Extract the (x, y) coordinate from the center of the cell holding the provided text.  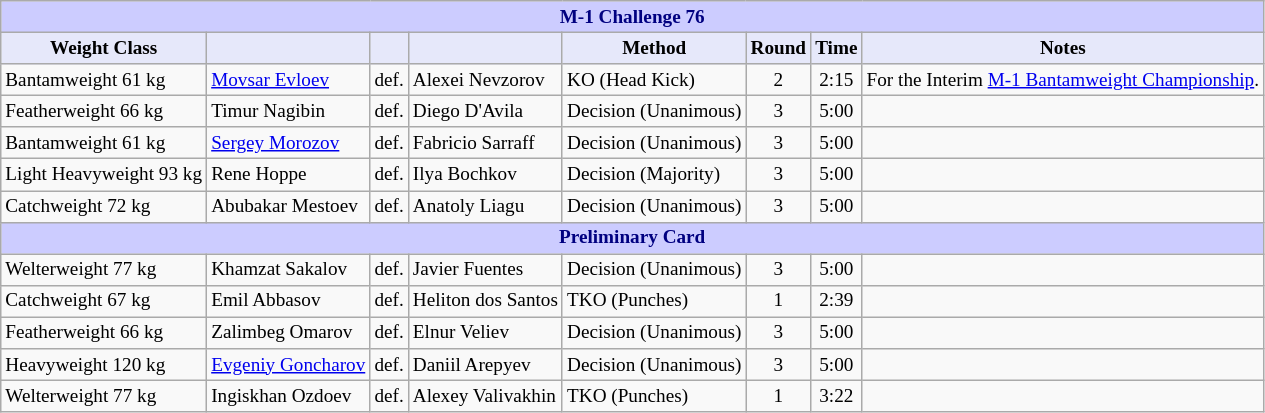
2:15 (836, 80)
Khamzat Sakalov (288, 270)
Zalimbeg Omarov (288, 333)
Rene Hoppe (288, 175)
Emil Abbasov (288, 301)
Fabricio Sarraff (485, 143)
Movsar Evloev (288, 80)
For the Interim M-1 Bantamweight Championship. (1063, 80)
Notes (1063, 48)
Alexei Nevzorov (485, 80)
Daniil Arepyev (485, 365)
Ingiskhan Ozdoev (288, 396)
Anatoly Liagu (485, 206)
Javier Fuentes (485, 270)
KO (Head Kick) (654, 80)
Ilya Bochkov (485, 175)
Evgeniy Goncharov (288, 365)
3:22 (836, 396)
Decision (Majority) (654, 175)
Light Heavyweight 93 kg (104, 175)
Heliton dos Santos (485, 301)
Weight Class (104, 48)
Timur Nagibin (288, 111)
Diego D'Avila (485, 111)
Sergey Morozov (288, 143)
Round (778, 48)
M-1 Challenge 76 (632, 17)
Preliminary Card (632, 238)
Catchweight 67 kg (104, 301)
2:39 (836, 301)
Method (654, 48)
2 (778, 80)
Catchweight 72 kg (104, 206)
Elnur Veliev (485, 333)
Time (836, 48)
Heavyweight 120 kg (104, 365)
Abubakar Mestoev (288, 206)
Alexey Valivakhin (485, 396)
